From the cell containing the given text, extract its center point as (x, y) coordinate. 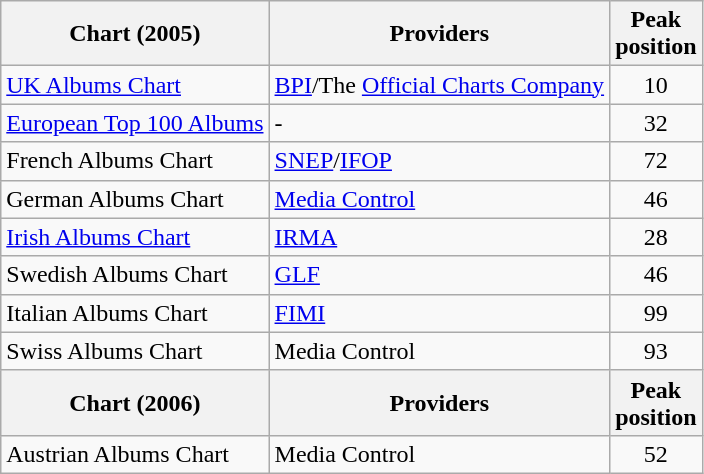
German Albums Chart (135, 199)
BPI/The Official Charts Company (440, 85)
10 (656, 85)
28 (656, 237)
GLF (440, 275)
93 (656, 351)
IRMA (440, 237)
Irish Albums Chart (135, 237)
Chart (2005) (135, 34)
99 (656, 313)
SNEP/IFOP (440, 161)
Italian Albums Chart (135, 313)
Austrian Albums Chart (135, 454)
72 (656, 161)
52 (656, 454)
32 (656, 123)
Chart (2006) (135, 402)
UK Albums Chart (135, 85)
- (440, 123)
Swiss Albums Chart (135, 351)
FIMI (440, 313)
French Albums Chart (135, 161)
Swedish Albums Chart (135, 275)
European Top 100 Albums (135, 123)
